Return (x, y) of the center of cell containing provided text 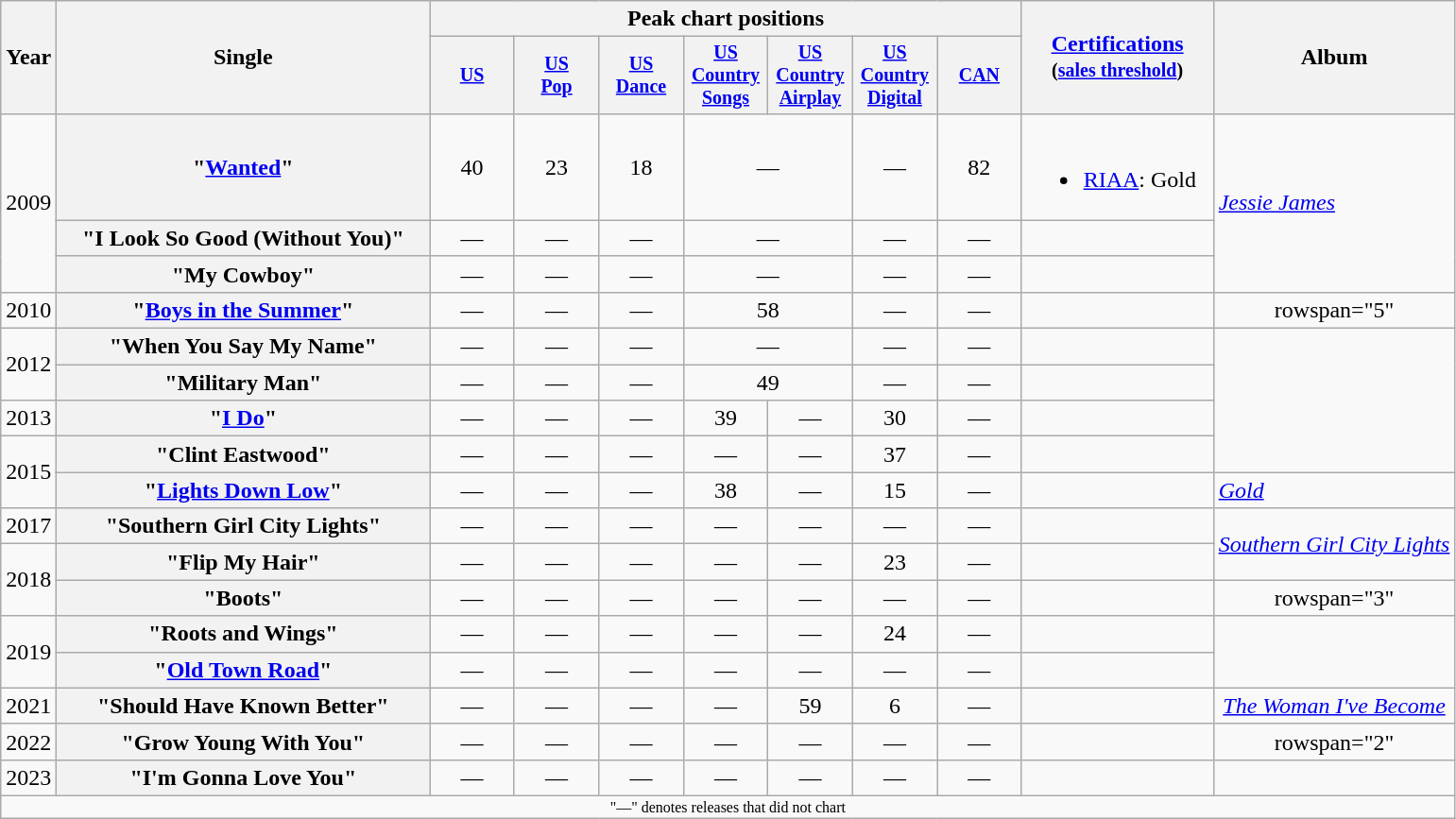
Year (28, 58)
US (472, 76)
59 (811, 706)
"I Look So Good (Without You)" (244, 238)
"Military Man" (244, 383)
Album (1334, 58)
Gold (1334, 490)
2023 (28, 777)
58 (767, 310)
"Flip My Hair" (244, 562)
Southern Girl City Lights (1334, 544)
USPop (556, 76)
2009 (28, 202)
2015 (28, 472)
24 (894, 634)
82 (979, 166)
CAN (979, 76)
"Southern Girl City Lights" (244, 526)
"I'm Gonna Love You" (244, 777)
US Country Airplay (811, 76)
"—" denotes releases that did not chart (728, 807)
Jessie James (1334, 202)
rowspan="5" (1334, 310)
rowspan="3" (1334, 598)
rowspan="2" (1334, 742)
"Old Town Road" (244, 670)
2022 (28, 742)
"Grow Young With You" (244, 742)
6 (894, 706)
2021 (28, 706)
2017 (28, 526)
30 (894, 418)
Peak chart positions (726, 19)
"Wanted" (244, 166)
RIAA: Gold (1117, 166)
"Boots" (244, 598)
"I Do" (244, 418)
The Woman I've Become (1334, 706)
US Dance (641, 76)
18 (641, 166)
"My Cowboy" (244, 274)
39 (726, 418)
2013 (28, 418)
"Clint Eastwood" (244, 454)
2019 (28, 652)
37 (894, 454)
"Boys in the Summer" (244, 310)
Certifications(sales threshold) (1117, 58)
"Roots and Wings" (244, 634)
US Country Songs (726, 76)
2010 (28, 310)
40 (472, 166)
US Country Digital (894, 76)
15 (894, 490)
49 (767, 383)
2012 (28, 365)
Single (244, 58)
"When You Say My Name" (244, 347)
38 (726, 490)
2018 (28, 580)
"Lights Down Low" (244, 490)
"Should Have Known Better" (244, 706)
